Detect which cell encompasses the target text, then output its [x, y] center coordinate. 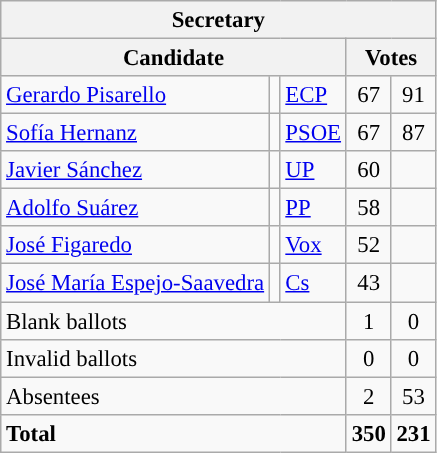
Sofía Hernanz [136, 133]
60 [368, 170]
350 [368, 433]
José Figaredo [136, 245]
53 [414, 396]
Invalid ballots [174, 358]
Votes [391, 58]
2 [368, 396]
Gerardo Pisarello [136, 95]
52 [368, 245]
Candidate [174, 58]
43 [368, 283]
PSOE [313, 133]
Javier Sánchez [136, 170]
Absentees [174, 396]
Total [174, 433]
UP [313, 170]
1 [368, 321]
José María Espejo-Saavedra [136, 283]
PP [313, 208]
Adolfo Suárez [136, 208]
87 [414, 133]
Secretary [218, 20]
58 [368, 208]
Blank ballots [174, 321]
Vox [313, 245]
Cs [313, 283]
231 [414, 433]
91 [414, 95]
ECP [313, 95]
